From the cell containing the given text, extract its center point as [x, y] coordinate. 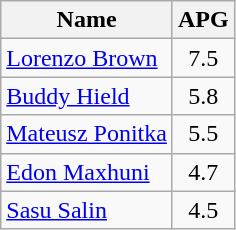
Lorenzo Brown [87, 58]
4.7 [203, 172]
5.8 [203, 96]
Edon Maxhuni [87, 172]
5.5 [203, 134]
Sasu Salin [87, 210]
Mateusz Ponitka [87, 134]
APG [203, 20]
4.5 [203, 210]
7.5 [203, 58]
Buddy Hield [87, 96]
Name [87, 20]
